Scan for the cell matching the given text and deliver its (X, Y) coordinate at center. 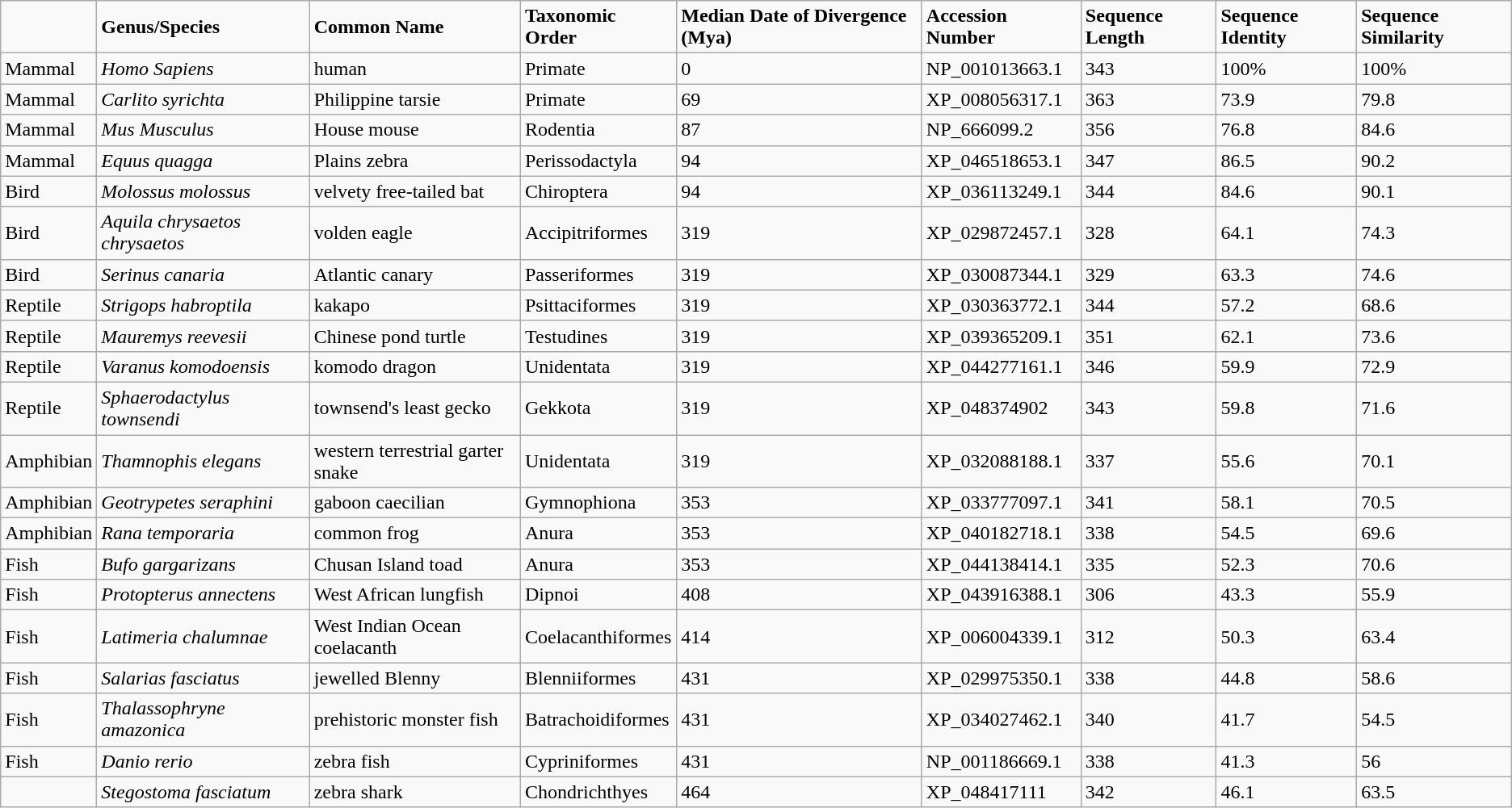
41.3 (1287, 761)
jewelled Blenny (415, 678)
Gymnophiona (598, 503)
XP_039365209.1 (1002, 336)
58.1 (1287, 503)
velvety free-tailed bat (415, 191)
Batrachoidiformes (598, 720)
XP_036113249.1 (1002, 191)
Sequence Identity (1287, 27)
XP_029872457.1 (1002, 232)
Plains zebra (415, 161)
XP_030087344.1 (1002, 274)
90.2 (1434, 161)
56 (1434, 761)
Chinese pond turtle (415, 336)
NP_001013663.1 (1002, 69)
71.6 (1434, 408)
NP_666099.2 (1002, 130)
70.5 (1434, 503)
Protopterus annectens (204, 595)
Chiroptera (598, 191)
59.8 (1287, 408)
Taxonomic Order (598, 27)
Testudines (598, 336)
Thamnophis elegans (204, 460)
House mouse (415, 130)
55.6 (1287, 460)
0 (800, 69)
Chusan Island toad (415, 564)
Stegostoma fasciatum (204, 792)
XP_008056317.1 (1002, 99)
NP_001186669.1 (1002, 761)
335 (1149, 564)
Mauremys reevesii (204, 336)
72.9 (1434, 366)
79.8 (1434, 99)
341 (1149, 503)
Thalassophryne amazonica (204, 720)
common frog (415, 534)
Perissodactyla (598, 161)
340 (1149, 720)
XP_029975350.1 (1002, 678)
Cypriniformes (598, 761)
Dipnoi (598, 595)
90.1 (1434, 191)
329 (1149, 274)
townsend's least gecko (415, 408)
Geotrypetes seraphini (204, 503)
363 (1149, 99)
44.8 (1287, 678)
46.1 (1287, 792)
Chondrichthyes (598, 792)
63.4 (1434, 636)
Aquila chrysaetos chrysaetos (204, 232)
337 (1149, 460)
XP_048374902 (1002, 408)
Varanus komodoensis (204, 366)
73.6 (1434, 336)
Passeriformes (598, 274)
kakapo (415, 305)
73.9 (1287, 99)
70.6 (1434, 564)
XP_034027462.1 (1002, 720)
XP_032088188.1 (1002, 460)
XP_006004339.1 (1002, 636)
414 (800, 636)
Salarias fasciatus (204, 678)
XP_043916388.1 (1002, 595)
74.3 (1434, 232)
Carlito syrichta (204, 99)
Gekkota (598, 408)
western terrestrial garter snake (415, 460)
West African lungfish (415, 595)
komodo dragon (415, 366)
64.1 (1287, 232)
Bufo gargarizans (204, 564)
59.9 (1287, 366)
312 (1149, 636)
351 (1149, 336)
XP_046518653.1 (1002, 161)
Mus Musculus (204, 130)
346 (1149, 366)
human (415, 69)
Coelacanthiformes (598, 636)
Accession Number (1002, 27)
XP_048417111 (1002, 792)
70.1 (1434, 460)
41.7 (1287, 720)
408 (800, 595)
zebra shark (415, 792)
XP_030363772.1 (1002, 305)
volden eagle (415, 232)
76.8 (1287, 130)
Equus quagga (204, 161)
West Indian Ocean coelacanth (415, 636)
86.5 (1287, 161)
XP_033777097.1 (1002, 503)
63.5 (1434, 792)
Genus/Species (204, 27)
50.3 (1287, 636)
Rana temporaria (204, 534)
Philippine tarsie (415, 99)
Blenniiformes (598, 678)
Danio rerio (204, 761)
87 (800, 130)
Psittaciformes (598, 305)
43.3 (1287, 595)
Median Date of Divergence (Mya) (800, 27)
342 (1149, 792)
74.6 (1434, 274)
Rodentia (598, 130)
Homo Sapiens (204, 69)
68.6 (1434, 305)
306 (1149, 595)
Sequence Length (1149, 27)
Sequence Similarity (1434, 27)
Accipitriformes (598, 232)
Sphaerodactylus townsendi (204, 408)
Common Name (415, 27)
63.3 (1287, 274)
Molossus molossus (204, 191)
57.2 (1287, 305)
347 (1149, 161)
55.9 (1434, 595)
328 (1149, 232)
62.1 (1287, 336)
356 (1149, 130)
Atlantic canary (415, 274)
52.3 (1287, 564)
zebra fish (415, 761)
XP_044138414.1 (1002, 564)
69.6 (1434, 534)
69 (800, 99)
XP_044277161.1 (1002, 366)
58.6 (1434, 678)
XP_040182718.1 (1002, 534)
gaboon caecilian (415, 503)
Serinus canaria (204, 274)
prehistoric monster fish (415, 720)
Strigops habroptila (204, 305)
464 (800, 792)
Latimeria chalumnae (204, 636)
